Return the [x, y] coordinate for the center point of the cell that contains the specified text.  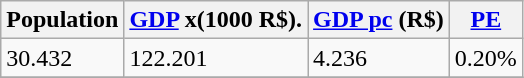
0.20% [486, 58]
4.236 [379, 58]
122.201 [216, 58]
Population [62, 20]
PE [486, 20]
GDP x(1000 R$). [216, 20]
30.432 [62, 58]
GDP pc (R$) [379, 20]
